Provide the (x, y) coordinate of the cell's center where the given text is located.  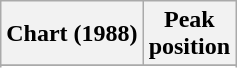
Chart (1988) (72, 34)
Peakposition (189, 34)
